Find where the given text appears and provide that cell's center as [x, y] coordinate. 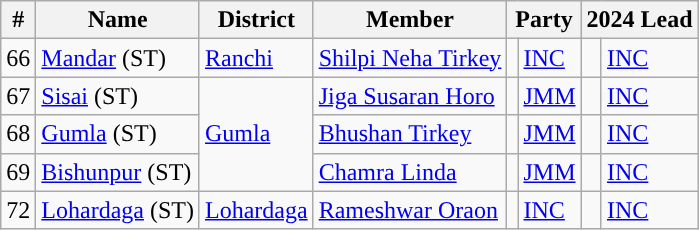
Lohardaga (ST) [118, 210]
District [256, 20]
2024 Lead [640, 20]
Lohardaga [256, 210]
67 [18, 96]
Bishunpur (ST) [118, 172]
Jiga Susaran Horo [410, 96]
Ranchi [256, 58]
68 [18, 134]
Gumla [256, 134]
72 [18, 210]
Rameshwar Oraon [410, 210]
Mandar (ST) [118, 58]
Party [544, 20]
Shilpi Neha Tirkey [410, 58]
Member [410, 20]
66 [18, 58]
Chamra Linda [410, 172]
Name [118, 20]
Bhushan Tirkey [410, 134]
# [18, 20]
Gumla (ST) [118, 134]
Sisai (ST) [118, 96]
69 [18, 172]
